For the text-containing cell, return its midpoint in (X, Y) coordinate format. 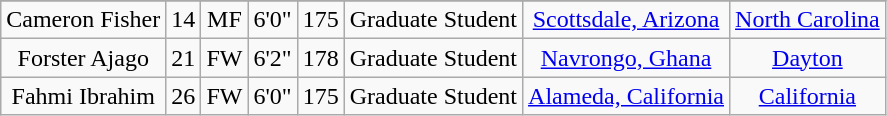
Forster Ajago (84, 58)
North Carolina (808, 20)
MF (224, 20)
Cameron Fisher (84, 20)
6'2" (272, 58)
21 (184, 58)
14 (184, 20)
Scottsdale, Arizona (626, 20)
Fahmi Ibrahim (84, 96)
Navrongo, Ghana (626, 58)
California (808, 96)
Dayton (808, 58)
26 (184, 96)
178 (320, 58)
Alameda, California (626, 96)
